Pinpoint the cell where the given text exists, returning its (X, Y) midpoint coordinate. 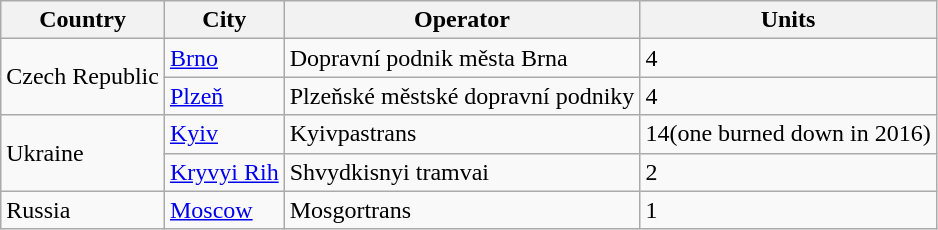
Mosgortrans (462, 210)
Ukraine (83, 153)
14(one burned down in 2016) (788, 134)
Plzeňské městské dopravní podniky (462, 96)
Brno (224, 58)
Shvydkisnyi tramvai (462, 172)
Units (788, 20)
Czech Republic (83, 77)
Kryvyi Rih (224, 172)
Kyivpastrans (462, 134)
Moscow (224, 210)
Russia (83, 210)
2 (788, 172)
Plzeň (224, 96)
Country (83, 20)
1 (788, 210)
Dopravní podnik města Brna (462, 58)
Kyiv (224, 134)
City (224, 20)
Operator (462, 20)
